Pinpoint the cell where the given text exists, returning its (X, Y) midpoint coordinate. 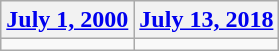
July 1, 2000 (68, 20)
July 13, 2018 (206, 20)
